Return the (X, Y) coordinate for the center point of the cell that contains the specified text.  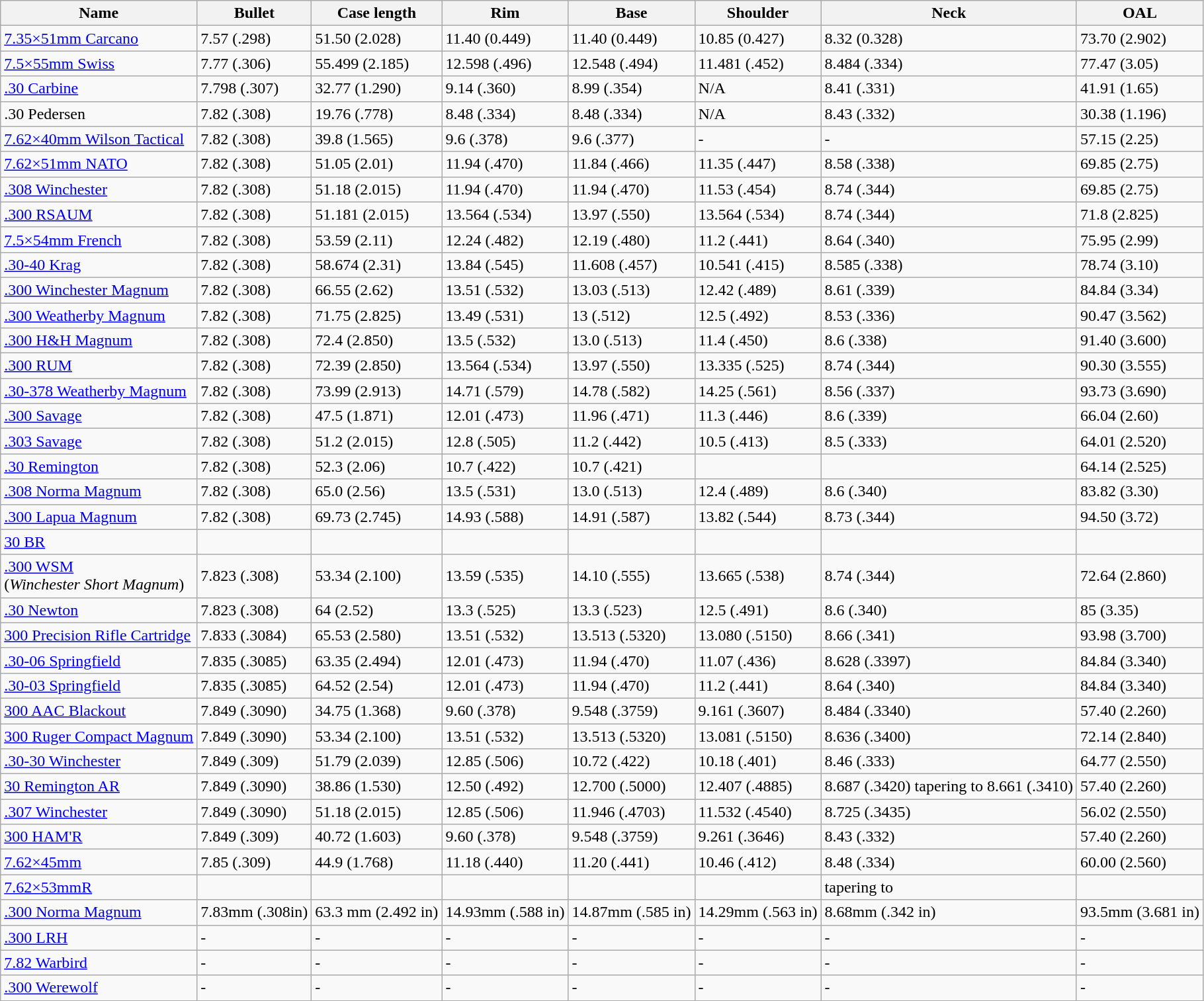
8.53 (.336) (949, 316)
8.66 (.341) (949, 635)
Case length (377, 13)
12.19 (.480) (631, 239)
64.52 (2.54) (377, 685)
30 BR (99, 542)
14.10 (.555) (631, 576)
300 Precision Rifle Cartridge (99, 635)
60.00 (2.560) (1139, 862)
14.87mm (.585 in) (631, 912)
7.83mm (.308in) (254, 912)
66.55 (2.62) (377, 290)
12.24 (.482) (505, 239)
72.64 (2.860) (1139, 576)
8.6 (.338) (949, 341)
13.49 (.531) (505, 316)
.300 LRH (99, 937)
10.7 (.422) (505, 466)
.30-06 Springfield (99, 660)
13.3 (.525) (505, 610)
12.42 (.489) (758, 290)
12.5 (.492) (758, 316)
65.0 (2.56) (377, 492)
64.01 (2.520) (1139, 441)
72.4 (2.850) (377, 341)
14.91 (.587) (631, 517)
10.85 (0.427) (758, 38)
11.84 (.466) (631, 164)
93.73 (3.690) (1139, 391)
32.77 (1.290) (377, 89)
11.3 (.446) (758, 416)
63.3 mm (2.492 in) (377, 912)
12.5 (.491) (758, 610)
58.674 (2.31) (377, 265)
93.5mm (3.681 in) (1139, 912)
.300 Lapua Magnum (99, 517)
8.5 (.333) (949, 441)
11.532 (.4540) (758, 812)
.300 RUM (99, 366)
8.636 (.3400) (949, 736)
8.68mm (.342 in) (949, 912)
11.946 (.4703) (631, 812)
7.85 (.309) (254, 862)
7.62×40mm Wilson Tactical (99, 139)
14.25 (.561) (758, 391)
8.61 (.339) (949, 290)
14.93 (.588) (505, 517)
94.50 (3.72) (1139, 517)
77.47 (3.05) (1139, 64)
13.5 (.531) (505, 492)
55.499 (2.185) (377, 64)
10.46 (.412) (758, 862)
64.14 (2.525) (1139, 466)
10.72 (.422) (631, 762)
13.84 (.545) (505, 265)
.30 Carbine (99, 89)
91.40 (3.600) (1139, 341)
90.47 (3.562) (1139, 316)
10.18 (.401) (758, 762)
Base (631, 13)
73.99 (2.913) (377, 391)
78.74 (3.10) (1139, 265)
51.79 (2.039) (377, 762)
8.687 (.3420) tapering to 8.661 (.3410) (949, 787)
9.6 (.378) (505, 139)
13.335 (.525) (758, 366)
.300 WSM(Winchester Short Magnum) (99, 576)
7.62×53mmR (99, 887)
13.59 (.535) (505, 576)
52.3 (2.06) (377, 466)
300 AAC Blackout (99, 711)
.300 H&H Magnum (99, 341)
Rim (505, 13)
7.62×51mm NATO (99, 164)
34.75 (1.368) (377, 711)
12.8 (.505) (505, 441)
11.4 (.450) (758, 341)
51.2 (2.015) (377, 441)
.308 Winchester (99, 189)
71.75 (2.825) (377, 316)
14.71 (.579) (505, 391)
9.261 (.3646) (758, 837)
41.91 (1.65) (1139, 89)
300 HAM'R (99, 837)
69.73 (2.745) (377, 517)
40.72 (1.603) (377, 837)
53.59 (2.11) (377, 239)
64.77 (2.550) (1139, 762)
7.833 (.3084) (254, 635)
10.7 (.421) (631, 466)
.300 Savage (99, 416)
9.161 (.3607) (758, 711)
72.14 (2.840) (1139, 736)
11.481 (.452) (758, 64)
.308 Norma Magnum (99, 492)
13.5 (.532) (505, 341)
8.46 (.333) (949, 762)
9.6 (.377) (631, 139)
8.484 (.334) (949, 64)
13.080 (.5150) (758, 635)
85 (3.35) (1139, 610)
12.548 (.494) (631, 64)
Shoulder (758, 13)
8.585 (.338) (949, 265)
57.15 (2.25) (1139, 139)
64 (2.52) (377, 610)
11.07 (.436) (758, 660)
8.56 (.337) (949, 391)
90.30 (3.555) (1139, 366)
300 Ruger Compact Magnum (99, 736)
.307 Winchester (99, 812)
63.35 (2.494) (377, 660)
12.407 (.4885) (758, 787)
66.04 (2.60) (1139, 416)
14.29mm (.563 in) (758, 912)
8.6 (.339) (949, 416)
7.5×55mm Swiss (99, 64)
12.50 (.492) (505, 787)
Name (99, 13)
13.3 (.523) (631, 610)
12.700 (.5000) (631, 787)
71.8 (2.825) (1139, 214)
8.484 (.3340) (949, 711)
.30 Newton (99, 610)
11.2 (.442) (631, 441)
7.62×45mm (99, 862)
39.8 (1.565) (377, 139)
.30 Pedersen (99, 114)
8.628 (.3397) (949, 660)
7.5×54mm French (99, 239)
12.4 (.489) (758, 492)
8.725 (.3435) (949, 812)
.300 Werewolf (99, 988)
.30-40 Krag (99, 265)
7.82 Warbird (99, 963)
11.53 (.454) (758, 189)
10.541 (.415) (758, 265)
7.798 (.307) (254, 89)
51.50 (2.028) (377, 38)
.303 Savage (99, 441)
.300 RSAUM (99, 214)
11.18 (.440) (505, 862)
38.86 (1.530) (377, 787)
Bullet (254, 13)
.30-378 Weatherby Magnum (99, 391)
.30-30 Winchester (99, 762)
9.14 (.360) (505, 89)
11.608 (.457) (631, 265)
75.95 (2.99) (1139, 239)
19.76 (.778) (377, 114)
44.9 (1.768) (377, 862)
93.98 (3.700) (1139, 635)
8.73 (.344) (949, 517)
.30-03 Springfield (99, 685)
7.57 (.298) (254, 38)
14.78 (.582) (631, 391)
8.32 (0.328) (949, 38)
65.53 (2.580) (377, 635)
.300 Winchester Magnum (99, 290)
30 Remington AR (99, 787)
8.41 (.331) (949, 89)
.300 Norma Magnum (99, 912)
tapering to (949, 887)
11.35 (.447) (758, 164)
47.5 (1.871) (377, 416)
51.181 (2.015) (377, 214)
83.82 (3.30) (1139, 492)
13.081 (.5150) (758, 736)
56.02 (2.550) (1139, 812)
72.39 (2.850) (377, 366)
13.665 (.538) (758, 576)
73.70 (2.902) (1139, 38)
84.84 (3.34) (1139, 290)
13 (.512) (631, 316)
11.20 (.441) (631, 862)
30.38 (1.196) (1139, 114)
10.5 (.413) (758, 441)
7.35×51mm Carcano (99, 38)
OAL (1139, 13)
12.598 (.496) (505, 64)
13.03 (.513) (631, 290)
.30 Remington (99, 466)
7.77 (.306) (254, 64)
8.58 (.338) (949, 164)
8.99 (.354) (631, 89)
14.93mm (.588 in) (505, 912)
.300 Weatherby Magnum (99, 316)
11.96 (.471) (631, 416)
51.05 (2.01) (377, 164)
Neck (949, 13)
13.82 (.544) (758, 517)
